Scan for the cell matching the given text and deliver its (X, Y) coordinate at center. 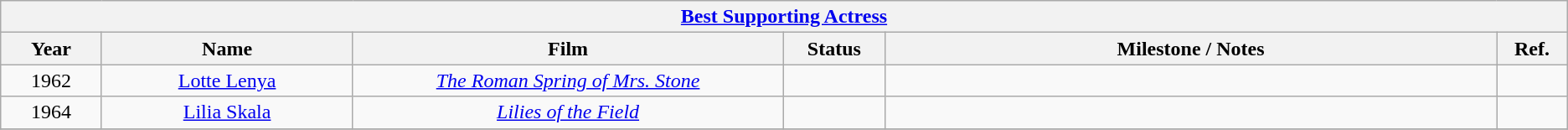
Status (834, 49)
Lilies of the Field (568, 112)
Ref. (1533, 49)
Best Supporting Actress (784, 17)
Name (227, 49)
Film (568, 49)
Lilia Skala (227, 112)
Milestone / Notes (1190, 49)
1964 (51, 112)
Lotte Lenya (227, 81)
1962 (51, 81)
The Roman Spring of Mrs. Stone (568, 81)
Year (51, 49)
